For the text-containing cell, return its midpoint in [X, Y] coordinate format. 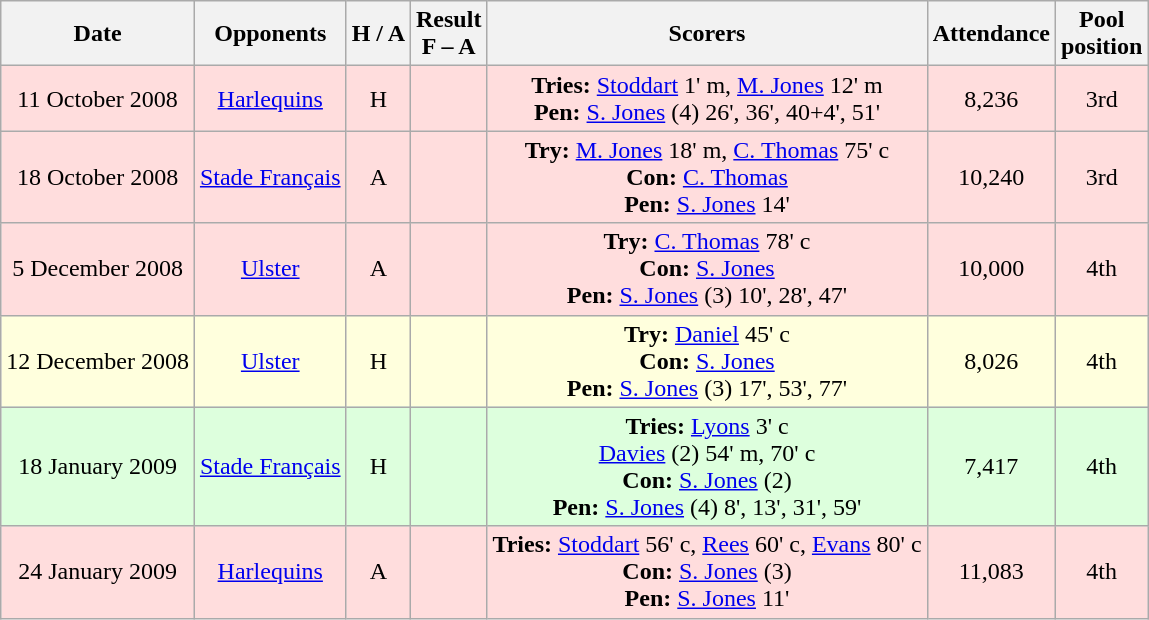
Tries: Stoddart 1' m, M. Jones 12' mPen: S. Jones (4) 26', 36', 40+4', 51' [707, 98]
H / A [378, 34]
Attendance [991, 34]
Tries: Lyons 3' cDavies (2) 54' m, 70' cCon: S. Jones (2)Pen: S. Jones (4) 8', 13', 31', 59' [707, 466]
10,240 [991, 177]
Date [98, 34]
18 October 2008 [98, 177]
11,083 [991, 572]
18 January 2009 [98, 466]
Try: M. Jones 18' m, C. Thomas 75' cCon: C. ThomasPen: S. Jones 14' [707, 177]
ResultF – A [449, 34]
5 December 2008 [98, 269]
10,000 [991, 269]
8,236 [991, 98]
24 January 2009 [98, 572]
Tries: Stoddart 56' c, Rees 60' c, Evans 80' cCon: S. Jones (3)Pen: S. Jones 11' [707, 572]
12 December 2008 [98, 361]
Poolposition [1101, 34]
11 October 2008 [98, 98]
8,026 [991, 361]
Try: C. Thomas 78' cCon: S. JonesPen: S. Jones (3) 10', 28', 47' [707, 269]
7,417 [991, 466]
Try: Daniel 45' cCon: S. JonesPen: S. Jones (3) 17', 53', 77' [707, 361]
Scorers [707, 34]
Opponents [270, 34]
